Capture the cell that displays the provided text and extract its [X, Y] central coordinate. 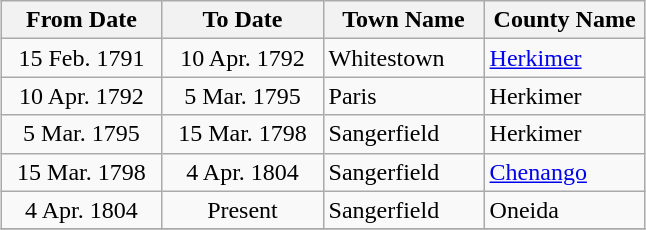
County Name [564, 20]
To Date [242, 20]
Paris [404, 96]
Town Name [404, 20]
Chenango [564, 172]
Oneida [564, 210]
From Date [82, 20]
Whitestown [404, 58]
15 Feb. 1791 [82, 58]
Present [242, 210]
